From the cell containing the given text, extract its center point as (X, Y) coordinate. 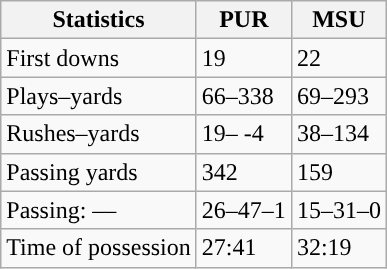
26–47–1 (244, 210)
15–31–0 (338, 210)
32:19 (338, 248)
Statistics (99, 20)
22 (338, 58)
19– -4 (244, 134)
38–134 (338, 134)
PUR (244, 20)
MSU (338, 20)
Passing yards (99, 172)
Rushes–yards (99, 134)
Time of possession (99, 248)
69–293 (338, 96)
27:41 (244, 248)
Passing: –– (99, 210)
342 (244, 172)
Plays–yards (99, 96)
First downs (99, 58)
66–338 (244, 96)
19 (244, 58)
159 (338, 172)
